For the text-containing cell, return its midpoint in [x, y] coordinate format. 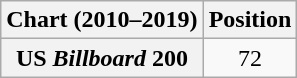
72 [250, 58]
Position [250, 20]
US Billboard 200 [102, 58]
Chart (2010–2019) [102, 20]
